Determine the [X, Y] coordinate at the center of the cell enclosing the given text.  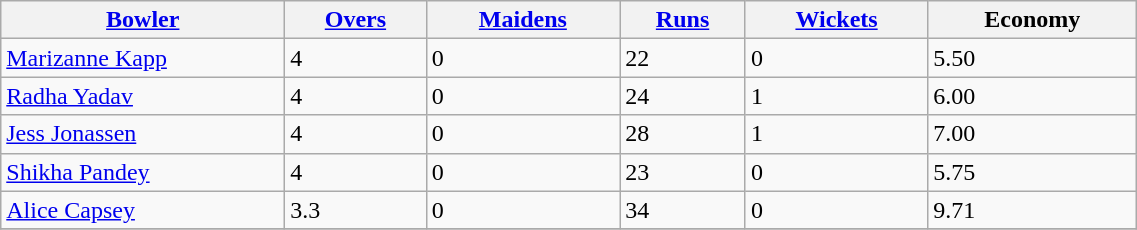
Alice Capsey [143, 210]
Shikha Pandey [143, 172]
Maidens [523, 20]
Radha Yadav [143, 96]
Runs [683, 20]
Jess Jonassen [143, 134]
22 [683, 58]
Marizanne Kapp [143, 58]
23 [683, 172]
28 [683, 134]
Economy [1032, 20]
24 [683, 96]
5.75 [1032, 172]
34 [683, 210]
Bowler [143, 20]
7.00 [1032, 134]
3.3 [356, 210]
6.00 [1032, 96]
Wickets [836, 20]
9.71 [1032, 210]
Overs [356, 20]
5.50 [1032, 58]
